Determine the [X, Y] coordinate at the center of the cell enclosing the given text.  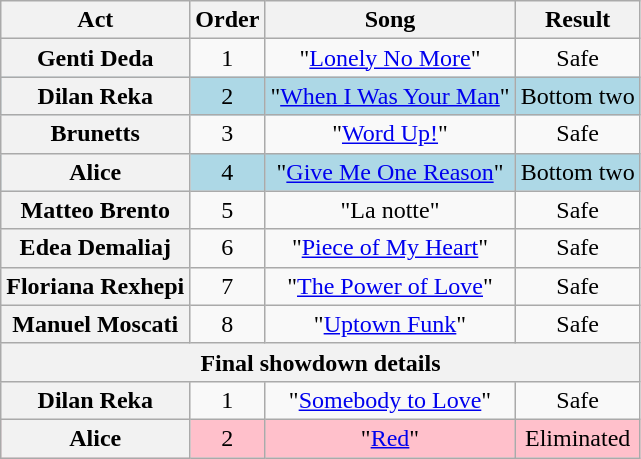
"Somebody to Love" [390, 400]
8 [228, 324]
Result [578, 20]
5 [228, 210]
7 [228, 286]
"Red" [390, 438]
"When I Was Your Man" [390, 96]
"Uptown Funk" [390, 324]
Brunetts [96, 134]
Floriana Rexhepi [96, 286]
Eliminated [578, 438]
Manuel Moscati [96, 324]
"Give Me One Reason" [390, 172]
Matteo Brento [96, 210]
Edea Demaliaj [96, 248]
6 [228, 248]
Genti Deda [96, 58]
"Word Up!" [390, 134]
4 [228, 172]
"La notte" [390, 210]
3 [228, 134]
Song [390, 20]
"Piece of My Heart" [390, 248]
"Lonely No More" [390, 58]
Act [96, 20]
Final showdown details [320, 362]
"The Power of Love" [390, 286]
Order [228, 20]
